Provide the (x, y) coordinate of the cell's center where the given text is located.  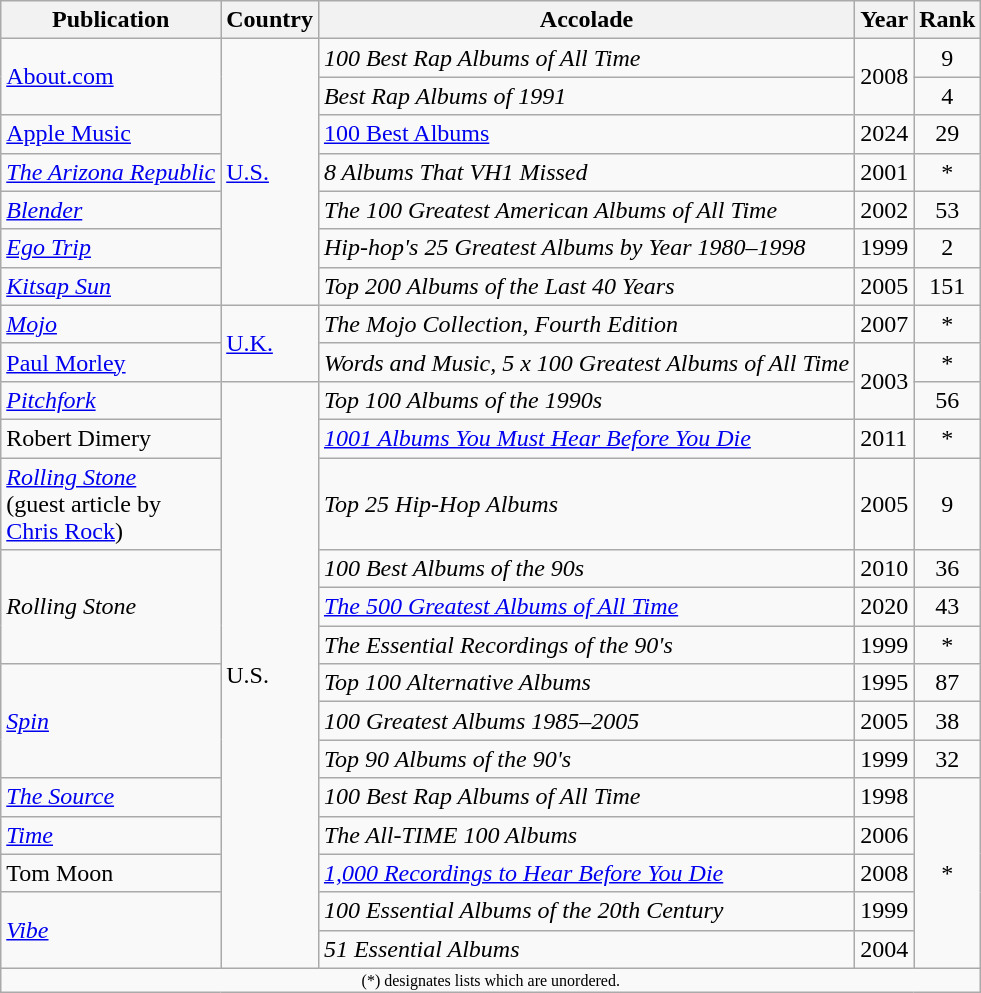
Best Rap Albums of 1991 (586, 96)
2004 (884, 949)
Robert Dimery (111, 438)
Rolling Stone (111, 607)
The Essential Recordings of the 90's (586, 645)
100 Essential Albums of the 20th Century (586, 911)
100 Best Albums of the 90s (586, 569)
Kitsap Sun (111, 286)
Tom Moon (111, 873)
2002 (884, 210)
2003 (884, 381)
Publication (111, 20)
2010 (884, 569)
Paul Morley (111, 362)
Top 100 Albums of the 1990s (586, 400)
Spin (111, 721)
Rolling Stone (guest article by Chris Rock) (111, 504)
1,000 Recordings to Hear Before You Die (586, 873)
53 (948, 210)
The 100 Greatest American Albums of All Time (586, 210)
36 (948, 569)
2001 (884, 172)
Blender (111, 210)
8 Albums That VH1 Missed (586, 172)
Year (884, 20)
Top 25 Hip-Hop Albums (586, 504)
100 Greatest Albums 1985–2005 (586, 721)
32 (948, 759)
2011 (884, 438)
Time (111, 835)
151 (948, 286)
Words and Music, 5 x 100 Greatest Albums of All Time (586, 362)
38 (948, 721)
2006 (884, 835)
Pitchfork (111, 400)
1998 (884, 797)
51 Essential Albums (586, 949)
87 (948, 683)
Country (270, 20)
Mojo (111, 324)
1995 (884, 683)
2007 (884, 324)
The 500 Greatest Albums of All Time (586, 607)
Top 100 Alternative Albums (586, 683)
The Mojo Collection, Fourth Edition (586, 324)
Top 90 Albums of the 90's (586, 759)
43 (948, 607)
29 (948, 134)
Vibe (111, 930)
About.com (111, 77)
Ego Trip (111, 248)
U.K. (270, 343)
Top 200 Albums of the Last 40 Years (586, 286)
56 (948, 400)
100 Best Albums (586, 134)
The Source (111, 797)
2 (948, 248)
2024 (884, 134)
(*) designates lists which are unordered. (491, 980)
The All-TIME 100 Albums (586, 835)
4 (948, 96)
2020 (884, 607)
1001 Albums You Must Hear Before You Die (586, 438)
Hip-hop's 25 Greatest Albums by Year 1980–1998 (586, 248)
Rank (948, 20)
Apple Music (111, 134)
The Arizona Republic (111, 172)
Accolade (586, 20)
